Capture the cell that displays the provided text and extract its [X, Y] central coordinate. 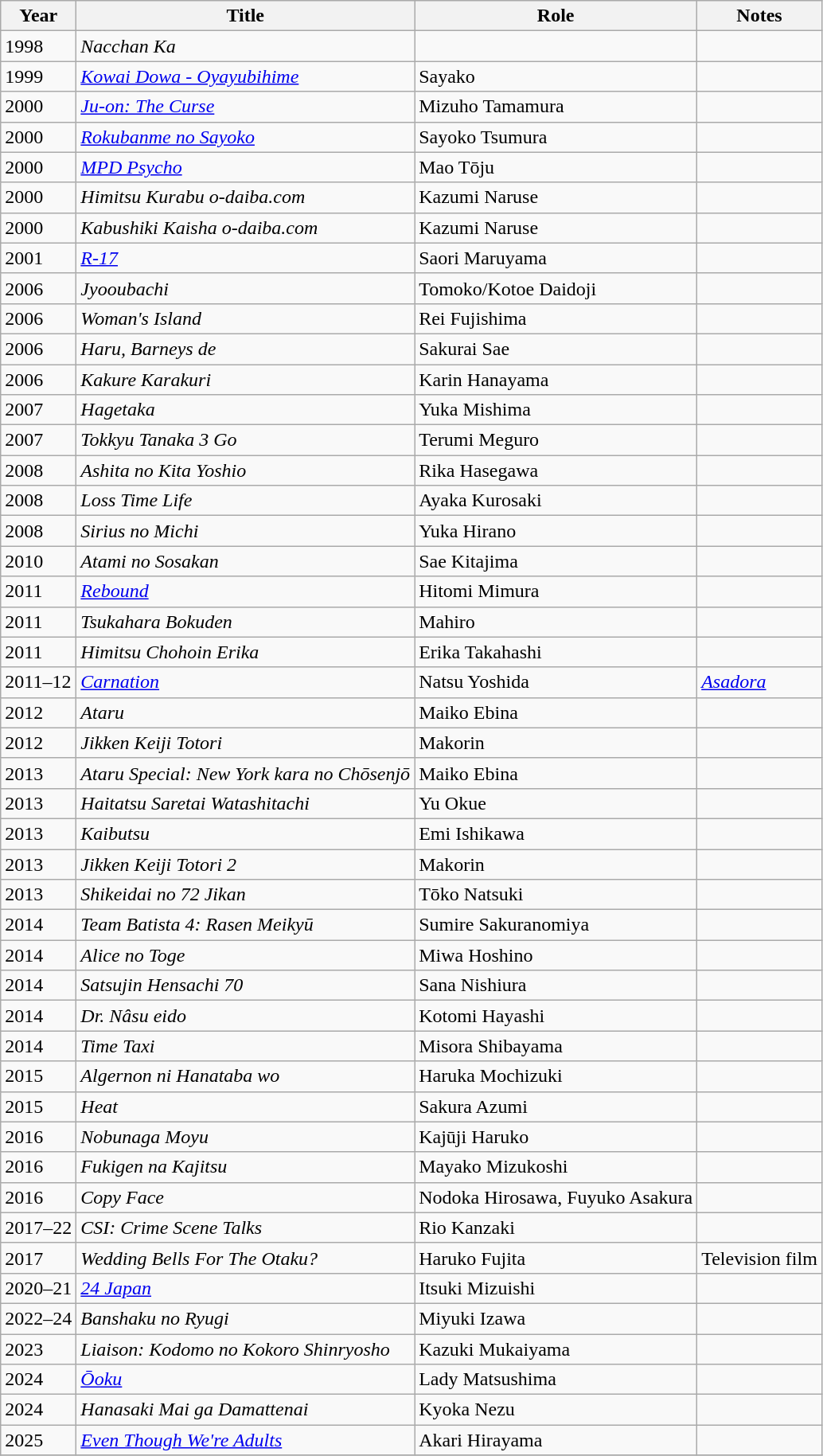
Miwa Hoshino [556, 955]
Mizuho Tamamura [556, 107]
Haruka Mochizuki [556, 1076]
Natsu Yoshida [556, 682]
Emi Ishikawa [556, 833]
Dr. Nâsu eido [245, 1016]
Alice no Toge [245, 955]
Time Taxi [245, 1046]
Banshaku no Ryugi [245, 1318]
Hagetaka [245, 410]
Rei Fujishima [556, 318]
Yuka Mishima [556, 410]
2025 [38, 1440]
Tomoko/Kotoe Daidoji [556, 288]
Jikken Keiji Totori 2 [245, 864]
Sayako [556, 76]
Even Though We're Adults [245, 1440]
2011–12 [38, 682]
Tōko Natsuki [556, 895]
Kyoka Nezu [556, 1410]
Jikken Keiji Totori [245, 743]
Copy Face [245, 1197]
Loss Time Life [245, 501]
CSI: Crime Scene Talks [245, 1228]
Kaibutsu [245, 833]
Karin Hanayama [556, 380]
Shikeidai no 72 Jikan [245, 895]
Nodoka Hirosawa, Fuyuko Asakura [556, 1197]
Haru, Barneys de [245, 349]
Rokubanme no Sayoko [245, 137]
Terumi Meguro [556, 440]
R-17 [245, 258]
2010 [38, 561]
1999 [38, 76]
Woman's Island [245, 318]
Year [38, 16]
Notes [759, 16]
1998 [38, 46]
Himitsu Kurabu o-daiba.com [245, 197]
Sayoko Tsumura [556, 137]
Team Batista 4: Rasen Meikyū [245, 925]
Asadora [759, 682]
Atami no Sosakan [245, 561]
2020–21 [38, 1288]
Algernon ni Hanataba wo [245, 1076]
Haruko Fujita [556, 1258]
Hanasaki Mai ga Damattenai [245, 1410]
Satsujin Hensachi 70 [245, 986]
Yu Okue [556, 803]
Yuka Hirano [556, 531]
Television film [759, 1258]
Sakura Azumi [556, 1107]
Hitomi Mimura [556, 591]
Kotomi Hayashi [556, 1016]
Ataru Special: New York kara no Chōsenjō [245, 773]
Rika Hasegawa [556, 470]
Tokkyu Tanaka 3 Go [245, 440]
2017 [38, 1258]
Kowai Dowa - Oyayubihime [245, 76]
Kakure Karakuri [245, 380]
Himitsu Chohoin Erika [245, 652]
Nobunaga Moyu [245, 1137]
Title [245, 16]
Ataru [245, 712]
Kazuki Mukaiyama [556, 1349]
Heat [245, 1107]
Itsuki Mizuishi [556, 1288]
Erika Takahashi [556, 652]
2017–22 [38, 1228]
Ashita no Kita Yoshio [245, 470]
Kabushiki Kaisha o-daiba.com [245, 228]
Jyooubachi [245, 288]
2001 [38, 258]
Miyuki Izawa [556, 1318]
Carnation [245, 682]
MPD Psycho [245, 167]
Wedding Bells For The Otaku? [245, 1258]
Saori Maruyama [556, 258]
Fukigen na Kajitsu [245, 1167]
Nacchan Ka [245, 46]
Lady Matsushima [556, 1380]
Rio Kanzaki [556, 1228]
Ayaka Kurosaki [556, 501]
Sakurai Sae [556, 349]
Mao Tōju [556, 167]
Tsukahara Bokuden [245, 622]
Liaison: Kodomo no Kokoro Shinryosho [245, 1349]
Sirius no Michi [245, 531]
Mayako Mizukoshi [556, 1167]
Ōoku [245, 1380]
Akari Hirayama [556, 1440]
Kajūji Haruko [556, 1137]
Sae Kitajima [556, 561]
Sana Nishiura [556, 986]
Role [556, 16]
2023 [38, 1349]
Ju-on: The Curse [245, 107]
Mahiro [556, 622]
Misora Shibayama [556, 1046]
Sumire Sakuranomiya [556, 925]
Rebound [245, 591]
Haitatsu Saretai Watashitachi [245, 803]
2022–24 [38, 1318]
24 Japan [245, 1288]
